Capture the cell that displays the provided text and extract its (X, Y) central coordinate. 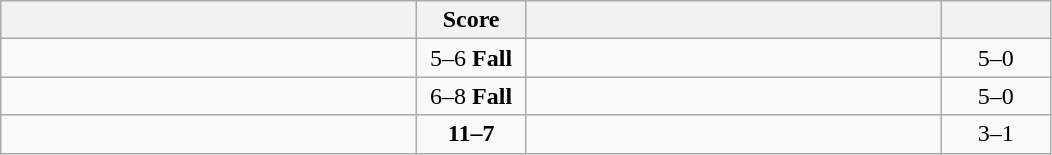
3–1 (996, 134)
11–7 (472, 134)
Score (472, 20)
5–6 Fall (472, 58)
6–8 Fall (472, 96)
